Output the [x, y] coordinate of the center of the cell containing the given text.  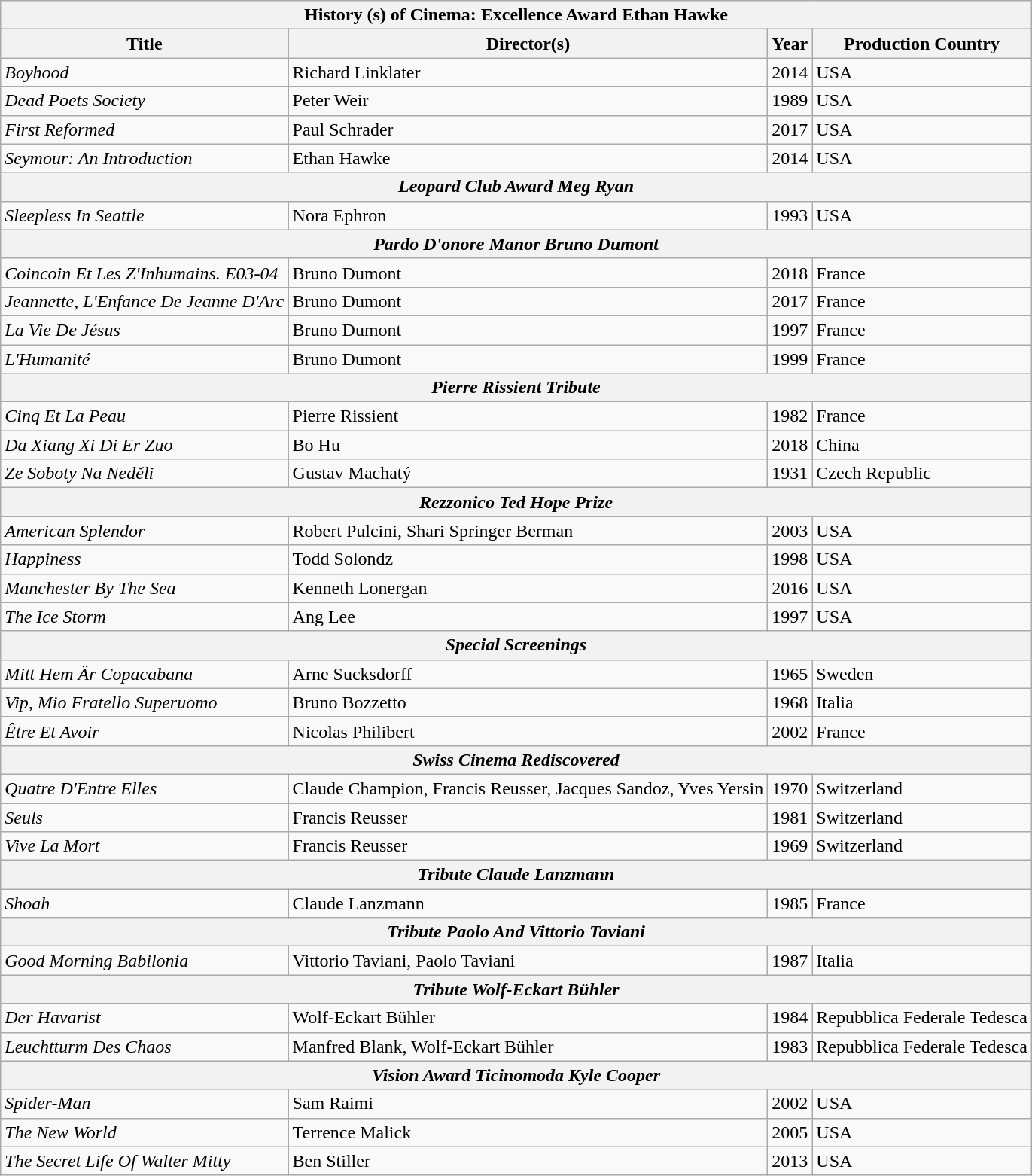
Ze Soboty Na Neděli [145, 474]
Year [790, 44]
Ethan Hawke [528, 158]
Spider-Man [145, 1104]
Pardo D'onore Manor Bruno Dumont [516, 244]
Happiness [145, 559]
Claude Lanzmann [528, 903]
La Vie De Jésus [145, 330]
Être Et Avoir [145, 731]
Pierre Rissient [528, 416]
The Secret Life Of Walter Mitty [145, 1161]
Sam Raimi [528, 1104]
1993 [790, 215]
Jeannette, L'Enfance De Jeanne D'Arc [145, 301]
Good Morning Babilonia [145, 961]
The Ice Storm [145, 617]
China [921, 445]
Richard Linklater [528, 72]
Da Xiang Xi Di Er Zuo [145, 445]
1965 [790, 674]
History (s) of Cinema: Excellence Award Ethan Hawke [516, 15]
L'Humanité [145, 359]
Sweden [921, 674]
Pierre Rissient Tribute [516, 388]
1984 [790, 1018]
Ben Stiller [528, 1161]
Nicolas Philibert [528, 731]
Director(s) [528, 44]
Kenneth Lonergan [528, 588]
Wolf-Eckart Bühler [528, 1018]
1998 [790, 559]
2013 [790, 1161]
Vive La Mort [145, 846]
Ang Lee [528, 617]
Gustav Machatý [528, 474]
Arne Sucksdorff [528, 674]
Peter Weir [528, 101]
Manchester By The Sea [145, 588]
Bo Hu [528, 445]
Swiss Cinema Rediscovered [516, 760]
Title [145, 44]
American Splendor [145, 531]
1981 [790, 817]
Seymour: An Introduction [145, 158]
Manfred Blank, Wolf-Eckart Bühler [528, 1047]
Vittorio Taviani, Paolo Taviani [528, 961]
Tribute Wolf-Eckart Bühler [516, 989]
2005 [790, 1132]
Vision Award Ticinomoda Kyle Cooper [516, 1075]
Sleepless In Seattle [145, 215]
1999 [790, 359]
Der Havarist [145, 1018]
Claude Champion, Francis Reusser, Jacques Sandoz, Yves Yersin [528, 788]
First Reformed [145, 129]
1968 [790, 702]
1989 [790, 101]
1983 [790, 1047]
Bruno Bozzetto [528, 702]
Todd Solondz [528, 559]
1982 [790, 416]
Dead Poets Society [145, 101]
Mitt Hem Är Copacabana [145, 674]
Coincoin Et Les Z'Inhumains. E03-04 [145, 273]
Tribute Paolo And Vittorio Taviani [516, 932]
Nora Ephron [528, 215]
1985 [790, 903]
Leopard Club Award Meg Ryan [516, 187]
Robert Pulcini, Shari Springer Berman [528, 531]
2003 [790, 531]
Leuchtturm Des Chaos [145, 1047]
Tribute Claude Lanzmann [516, 875]
1970 [790, 788]
Seuls [145, 817]
1931 [790, 474]
Special Screenings [516, 645]
2016 [790, 588]
Shoah [145, 903]
Vip, Mio Fratello Superuomo [145, 702]
Paul Schrader [528, 129]
Terrence Malick [528, 1132]
Cinq Et La Peau [145, 416]
1987 [790, 961]
Quatre D'Entre Elles [145, 788]
Rezzonico Ted Hope Prize [516, 502]
Czech Republic [921, 474]
The New World [145, 1132]
Boyhood [145, 72]
Production Country [921, 44]
1969 [790, 846]
